Locate the cell with the specified text and output its (x, y) center coordinate. 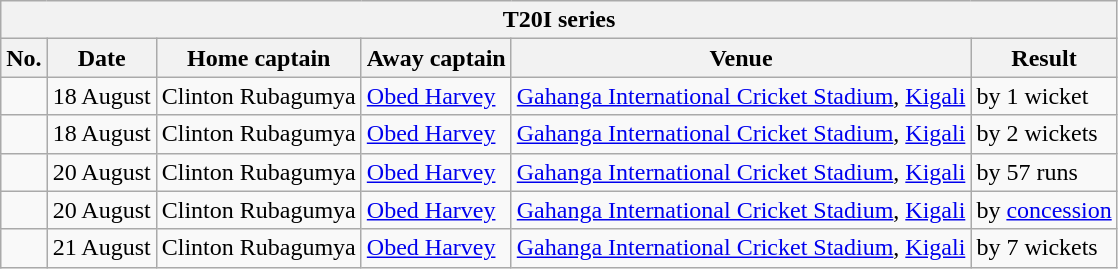
Venue (741, 58)
Date (102, 58)
Home captain (258, 58)
Away captain (436, 58)
T20I series (559, 20)
by 7 wickets (1044, 248)
No. (24, 58)
by 57 runs (1044, 172)
by 2 wickets (1044, 134)
by 1 wicket (1044, 96)
by concession (1044, 210)
21 August (102, 248)
Result (1044, 58)
